Search for the cell housing the specified text and yield its [X, Y] center coordinate. 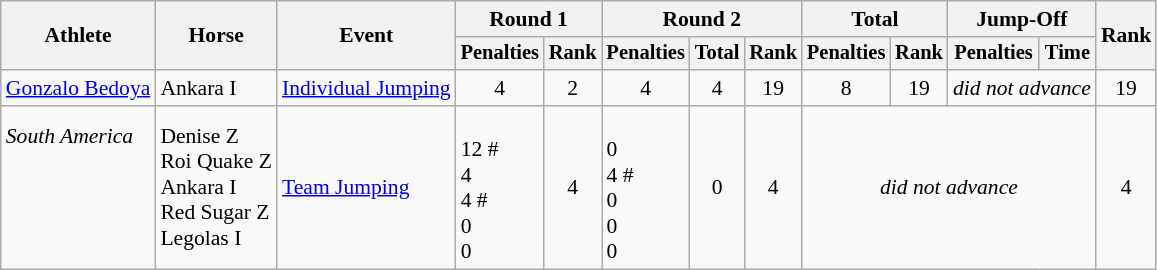
South America [78, 188]
Team Jumping [366, 188]
Ankara I [216, 88]
8 [846, 88]
Athlete [78, 36]
2 [573, 88]
04 #000 [646, 188]
0 [718, 188]
Jump-Off [1022, 19]
Round 2 [702, 19]
Individual Jumping [366, 88]
Gonzalo Bedoya [78, 88]
Denise Z Roi Quake Z Ankara I Red Sugar Z Legolas I [216, 188]
Time [1068, 54]
Round 1 [529, 19]
Event [366, 36]
Horse [216, 36]
12 #44 #00 [500, 188]
